Identify which cell holds the provided text, then report its (x, y) central coordinate. 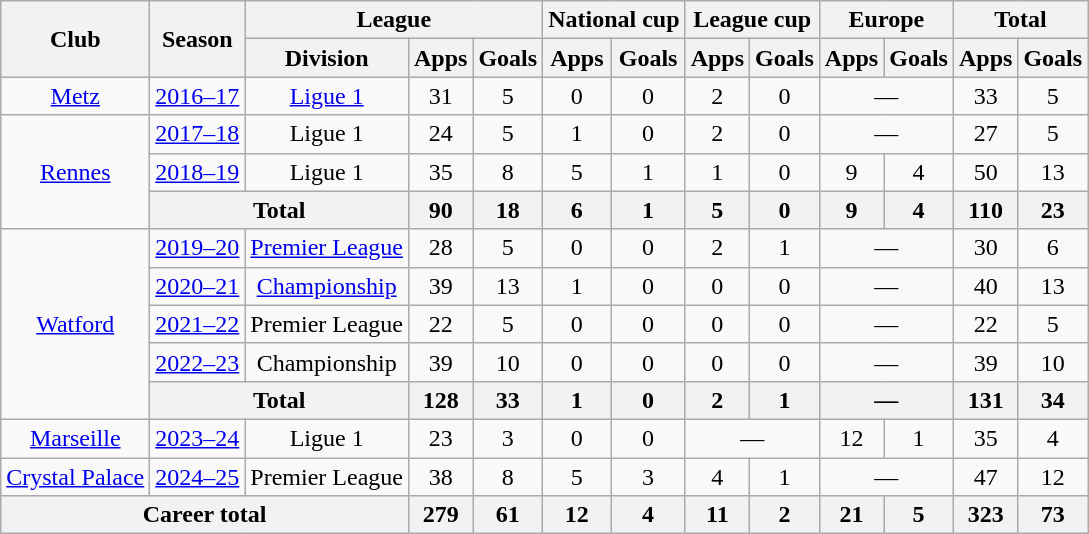
2021–22 (198, 324)
2020–21 (198, 286)
128 (440, 400)
National cup (614, 20)
League (394, 20)
279 (440, 515)
40 (985, 286)
2018–19 (198, 172)
2016–17 (198, 96)
League cup (752, 20)
61 (508, 515)
2017–18 (198, 134)
73 (1053, 515)
2019–20 (198, 248)
47 (985, 477)
30 (985, 248)
18 (508, 210)
Division (327, 58)
90 (440, 210)
323 (985, 515)
50 (985, 172)
Metz (76, 96)
Crystal Palace (76, 477)
Career total (205, 515)
11 (717, 515)
24 (440, 134)
Season (198, 39)
21 (851, 515)
2023–24 (198, 438)
Marseille (76, 438)
110 (985, 210)
27 (985, 134)
131 (985, 400)
Europe (886, 20)
34 (1053, 400)
2024–25 (198, 477)
Club (76, 39)
31 (440, 96)
28 (440, 248)
Watford (76, 324)
Rennes (76, 172)
38 (440, 477)
2022–23 (198, 362)
